Return [X, Y] of the center of cell containing provided text 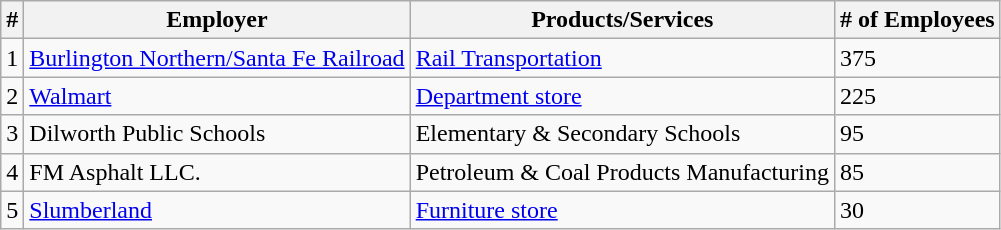
# of Employees [917, 20]
Dilworth Public Schools [217, 134]
95 [917, 134]
Petroleum & Coal Products Manufacturing [622, 172]
5 [12, 210]
225 [917, 96]
30 [917, 210]
Burlington Northern/Santa Fe Railroad [217, 58]
4 [12, 172]
Slumberland [217, 210]
Furniture store [622, 210]
85 [917, 172]
3 [12, 134]
# [12, 20]
FM Asphalt LLC. [217, 172]
2 [12, 96]
Elementary & Secondary Schools [622, 134]
Walmart [217, 96]
Rail Transportation [622, 58]
375 [917, 58]
1 [12, 58]
Employer [217, 20]
Department store [622, 96]
Products/Services [622, 20]
